Extract the (X, Y) coordinate from the center of the cell holding the provided text.  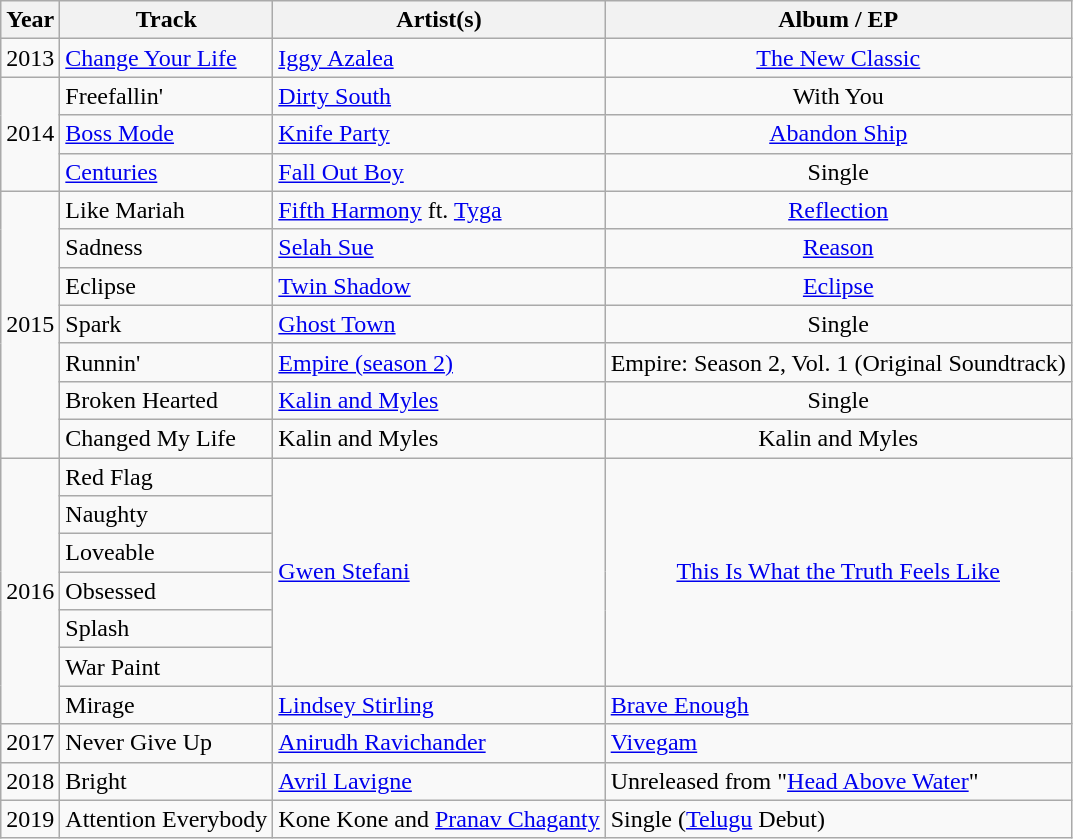
The New Classic (838, 58)
Boss Mode (166, 134)
Runnin' (166, 362)
Loveable (166, 553)
Gwen Stefani (439, 572)
2018 (30, 781)
With You (838, 96)
Reflection (838, 210)
Kone Kone and Pranav Chaganty (439, 819)
Album / EP (838, 20)
Fifth Harmony ft. Tyga (439, 210)
Sadness (166, 248)
Spark (166, 324)
Unreleased from "Head Above Water" (838, 781)
Fall Out Boy (439, 172)
2019 (30, 819)
Brave Enough (838, 705)
Naughty (166, 515)
Avril Lavigne (439, 781)
Freefallin' (166, 96)
Single (Telugu Debut) (838, 819)
2015 (30, 324)
Twin Shadow (439, 286)
Mirage (166, 705)
Broken Hearted (166, 400)
Artist(s) (439, 20)
Centuries (166, 172)
Attention Everybody (166, 819)
War Paint (166, 667)
Splash (166, 629)
Reason (838, 248)
Change Your Life (166, 58)
2013 (30, 58)
2017 (30, 743)
Never Give Up (166, 743)
Anirudh Ravichander (439, 743)
This Is What the Truth Feels Like (838, 572)
2016 (30, 591)
Red Flag (166, 477)
Year (30, 20)
Changed My Life (166, 438)
Track (166, 20)
Knife Party (439, 134)
Ghost Town (439, 324)
Selah Sue (439, 248)
Obsessed (166, 591)
Empire (season 2) (439, 362)
Vivegam (838, 743)
Lindsey Stirling (439, 705)
Iggy Azalea (439, 58)
Dirty South (439, 96)
Abandon Ship (838, 134)
Bright (166, 781)
2014 (30, 134)
Like Mariah (166, 210)
Empire: Season 2, Vol. 1 (Original Soundtrack) (838, 362)
